Output the (x, y) coordinate of the center of the cell containing the given text.  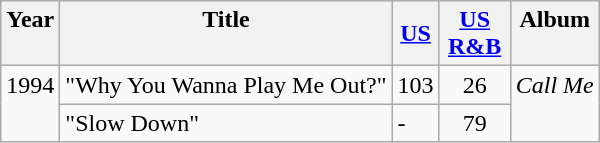
"Why You Wanna Play Me Out?" (226, 85)
US R&B (474, 34)
US (416, 34)
26 (474, 85)
79 (474, 123)
Call Me (554, 104)
Album (554, 34)
Title (226, 34)
"Slow Down" (226, 123)
Year (30, 34)
- (416, 123)
103 (416, 85)
1994 (30, 104)
